Scan for the cell matching the given text and deliver its (x, y) coordinate at center. 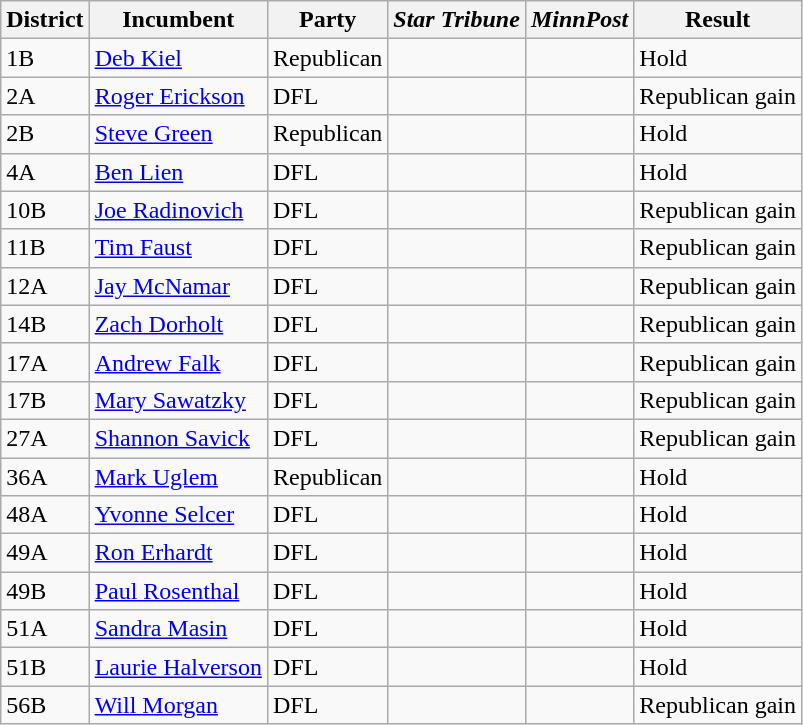
Zach Dorholt (178, 324)
Laurie Halverson (178, 667)
Ron Erhardt (178, 553)
17B (45, 400)
14B (45, 324)
Incumbent (178, 20)
36A (45, 477)
Deb Kiel (178, 58)
Party (327, 20)
Joe Radinovich (178, 210)
District (45, 20)
51A (45, 629)
Paul Rosenthal (178, 591)
48A (45, 515)
10B (45, 210)
MinnPost (579, 20)
4A (45, 172)
Andrew Falk (178, 362)
Sandra Masin (178, 629)
56B (45, 705)
Star Tribune (457, 20)
Will Morgan (178, 705)
2B (45, 134)
Roger Erickson (178, 96)
Result (718, 20)
Yvonne Selcer (178, 515)
Mark Uglem (178, 477)
Ben Lien (178, 172)
12A (45, 286)
Tim Faust (178, 248)
Jay McNamar (178, 286)
1B (45, 58)
Mary Sawatzky (178, 400)
Shannon Savick (178, 438)
49B (45, 591)
49A (45, 553)
Steve Green (178, 134)
11B (45, 248)
17A (45, 362)
2A (45, 96)
51B (45, 667)
27A (45, 438)
